Return [x, y] of the center of cell containing provided text 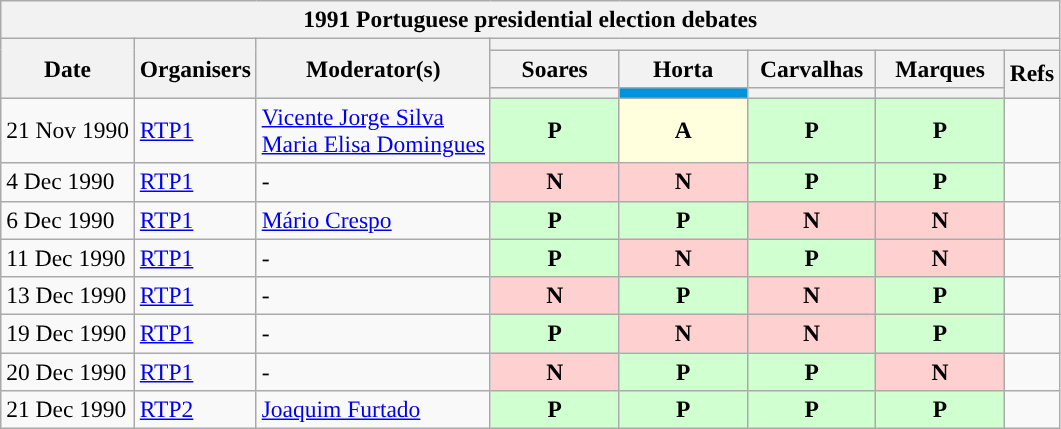
19 Dec 1990 [68, 333]
Date [68, 68]
Horta [683, 68]
Vicente Jorge SilvaMaria Elisa Domingues [373, 130]
6 Dec 1990 [68, 220]
Soares [554, 68]
4 Dec 1990 [68, 182]
Mário Crespo [373, 220]
Marques [940, 68]
Organisers [195, 68]
1991 Portuguese presidential election debates [530, 19]
RTP2 [195, 409]
11 Dec 1990 [68, 258]
Refs [1032, 74]
A [683, 130]
13 Dec 1990 [68, 295]
Moderator(s) [373, 68]
Carvalhas [811, 68]
Joaquim Furtado [373, 409]
20 Dec 1990 [68, 371]
21 Nov 1990 [68, 130]
21 Dec 1990 [68, 409]
